Determine the [x, y] coordinate at the center of the cell enclosing the given text.  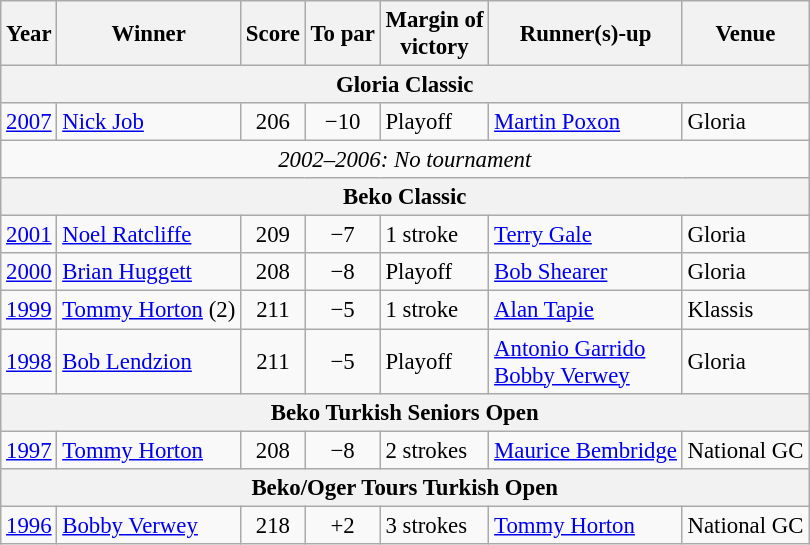
1996 [29, 525]
Score [274, 34]
Antonio Garrido Bobby Verwey [586, 362]
−7 [342, 235]
Maurice Bembridge [586, 450]
Brian Huggett [149, 273]
2001 [29, 235]
Gloria Classic [405, 85]
2 strokes [434, 450]
206 [274, 122]
+2 [342, 525]
Venue [745, 34]
Beko Classic [405, 197]
Beko/Oger Tours Turkish Open [405, 487]
Terry Gale [586, 235]
Year [29, 34]
218 [274, 525]
Runner(s)-up [586, 34]
1999 [29, 310]
2007 [29, 122]
2000 [29, 273]
1997 [29, 450]
Beko Turkish Seniors Open [405, 412]
Bob Shearer [586, 273]
Nick Job [149, 122]
1998 [29, 362]
209 [274, 235]
Margin ofvictory [434, 34]
To par [342, 34]
3 strokes [434, 525]
Bob Lendzion [149, 362]
Noel Ratcliffe [149, 235]
Martin Poxon [586, 122]
−10 [342, 122]
Alan Tapie [586, 310]
2002–2006: No tournament [405, 160]
Klassis [745, 310]
Winner [149, 34]
Bobby Verwey [149, 525]
Tommy Horton (2) [149, 310]
